Return [x, y] of the center of cell containing provided text 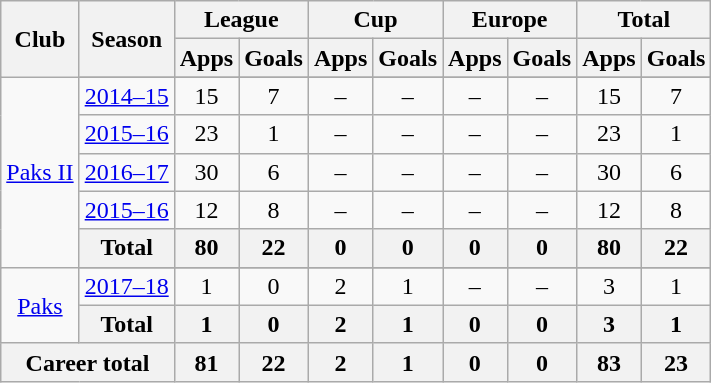
Club [40, 39]
Paks [40, 305]
2014–15 [126, 96]
Season [126, 39]
Europe [510, 20]
81 [206, 362]
2017–18 [126, 286]
Career total [88, 362]
Cup [375, 20]
83 [609, 362]
Paks II [40, 172]
League [241, 20]
2016–17 [126, 172]
